From the cell containing the given text, extract its center point as (x, y) coordinate. 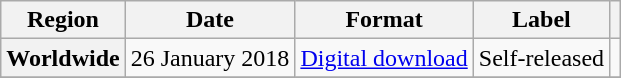
Digital download (384, 58)
Format (384, 20)
Region (63, 20)
Self-released (541, 58)
Worldwide (63, 58)
26 January 2018 (210, 58)
Date (210, 20)
Label (541, 20)
